For the text-containing cell, return its midpoint in (X, Y) coordinate format. 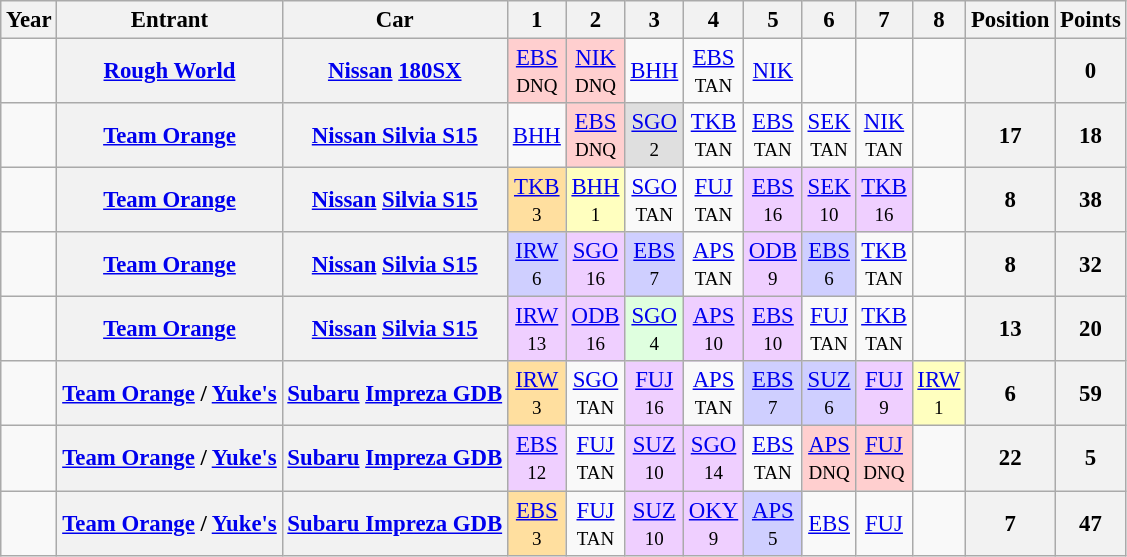
SEK10 (829, 200)
NIK (774, 72)
38 (1090, 200)
APS5 (774, 524)
18 (1090, 136)
FUJDNQ (884, 458)
IRW6 (536, 264)
IRW3 (536, 394)
SEKTAN (829, 136)
59 (1090, 394)
IRW1 (939, 394)
APS10 (714, 330)
APSDNQ (829, 458)
SGO4 (654, 330)
ODB9 (774, 264)
20 (1090, 330)
32 (1090, 264)
47 (1090, 524)
OKY9 (714, 524)
EBS12 (536, 458)
17 (1010, 136)
Points (1090, 20)
2 (596, 20)
3 (654, 20)
22 (1010, 458)
EBS3 (536, 524)
ODB16 (596, 330)
TKB3 (536, 200)
Car (394, 20)
EBS6 (829, 264)
4 (714, 20)
EBS10 (774, 330)
Nissan 180SX (394, 72)
Rough World (170, 72)
FUJ9 (884, 394)
EBS16 (774, 200)
NIKTAN (884, 136)
NIKDNQ (596, 72)
Position (1010, 20)
EBS (829, 524)
0 (1090, 72)
Entrant (170, 20)
SGO14 (714, 458)
SUZ6 (829, 394)
Year (29, 20)
BHH1 (596, 200)
SGO16 (596, 264)
SGO2 (654, 136)
1 (536, 20)
FUJ16 (654, 394)
IRW13 (536, 330)
FUJ (884, 524)
TKB16 (884, 200)
13 (1010, 330)
